Detect which cell encompasses the target text, then output its [x, y] center coordinate. 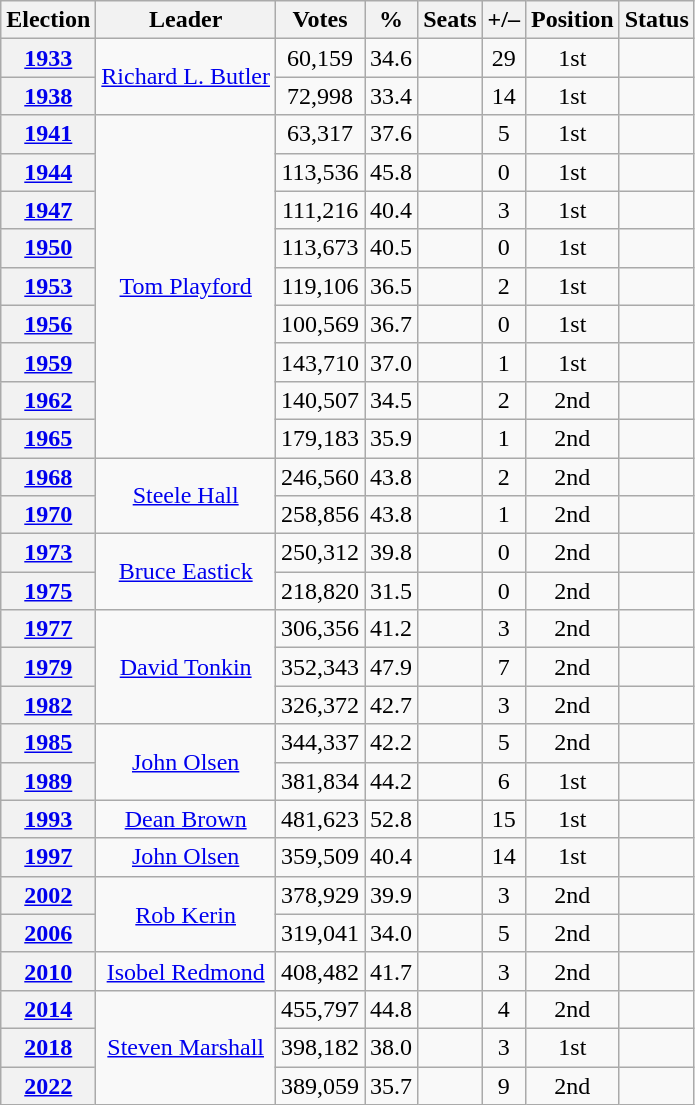
33.4 [392, 96]
1938 [48, 96]
1977 [48, 629]
1950 [48, 248]
1970 [48, 515]
1947 [48, 210]
David Tonkin [186, 667]
2010 [48, 971]
1989 [48, 781]
1941 [48, 134]
Leader [186, 20]
218,820 [320, 591]
378,929 [320, 895]
113,536 [320, 172]
1965 [48, 438]
250,312 [320, 553]
39.9 [392, 895]
1985 [48, 743]
Richard L. Butler [186, 77]
39.8 [392, 553]
119,106 [320, 286]
111,216 [320, 210]
Isobel Redmond [186, 971]
2006 [48, 933]
258,856 [320, 515]
34.0 [392, 933]
1997 [48, 857]
15 [504, 819]
37.0 [392, 362]
359,509 [320, 857]
6 [504, 781]
2014 [48, 1009]
Steven Marshall [186, 1047]
35.7 [392, 1085]
100,569 [320, 324]
246,560 [320, 477]
Rob Kerin [186, 914]
140,507 [320, 400]
408,482 [320, 971]
1944 [48, 172]
38.0 [392, 1047]
1953 [48, 286]
2018 [48, 1047]
44.2 [392, 781]
389,059 [320, 1085]
306,356 [320, 629]
42.7 [392, 705]
7 [504, 667]
60,159 [320, 58]
Dean Brown [186, 819]
1993 [48, 819]
+/– [504, 20]
40.5 [392, 248]
1962 [48, 400]
Votes [320, 20]
1975 [48, 591]
63,317 [320, 134]
1973 [48, 553]
Steele Hall [186, 496]
41.7 [392, 971]
47.9 [392, 667]
326,372 [320, 705]
2022 [48, 1085]
344,337 [320, 743]
31.5 [392, 591]
1979 [48, 667]
42.2 [392, 743]
52.8 [392, 819]
113,673 [320, 248]
29 [504, 58]
179,183 [320, 438]
143,710 [320, 362]
1982 [48, 705]
2002 [48, 895]
45.8 [392, 172]
35.9 [392, 438]
34.6 [392, 58]
9 [504, 1085]
Seats [450, 20]
Tom Playford [186, 286]
Bruce Eastick [186, 572]
36.7 [392, 324]
36.5 [392, 286]
381,834 [320, 781]
481,623 [320, 819]
44.8 [392, 1009]
1968 [48, 477]
398,182 [320, 1047]
% [392, 20]
37.6 [392, 134]
1956 [48, 324]
41.2 [392, 629]
1959 [48, 362]
72,998 [320, 96]
319,041 [320, 933]
4 [504, 1009]
Position [572, 20]
34.5 [392, 400]
Status [656, 20]
455,797 [320, 1009]
Election [48, 20]
352,343 [320, 667]
1933 [48, 58]
